Output the (X, Y) coordinate of the center of the cell containing the given text.  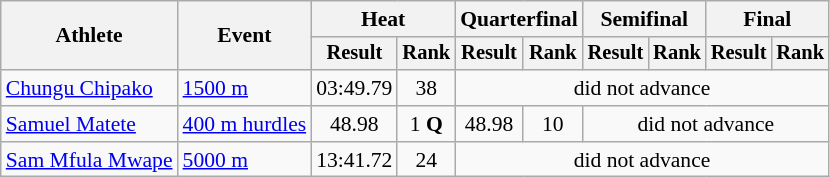
Quarterfinal (519, 19)
10 (553, 124)
1 Q (426, 124)
Event (245, 36)
Final (768, 19)
Chungu Chipako (90, 88)
03:49.79 (354, 88)
38 (426, 88)
400 m hurdles (245, 124)
1500 m (245, 88)
Samuel Matete (90, 124)
Athlete (90, 36)
Heat (383, 19)
Semifinal (644, 19)
